From the cell containing the given text, extract its center point as [x, y] coordinate. 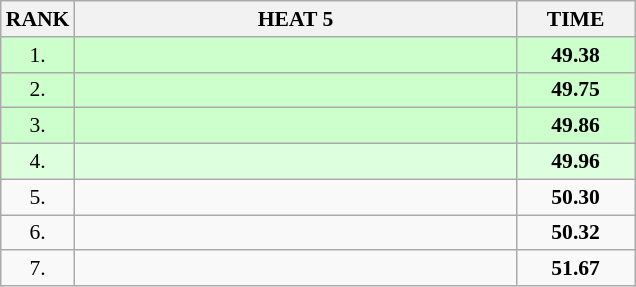
RANK [38, 19]
6. [38, 233]
TIME [576, 19]
3. [38, 126]
49.86 [576, 126]
HEAT 5 [295, 19]
50.30 [576, 197]
50.32 [576, 233]
49.38 [576, 55]
51.67 [576, 269]
49.75 [576, 90]
49.96 [576, 162]
7. [38, 269]
5. [38, 197]
4. [38, 162]
2. [38, 90]
1. [38, 55]
